Pinpoint the cell where the given text exists, returning its (X, Y) midpoint coordinate. 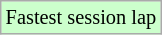
Fastest session lap (81, 17)
